Locate the cell with the specified text and output its [x, y] center coordinate. 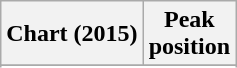
Chart (2015) [72, 34]
Peakposition [189, 34]
